Extract the [X, Y] coordinate from the center of the cell holding the provided text.  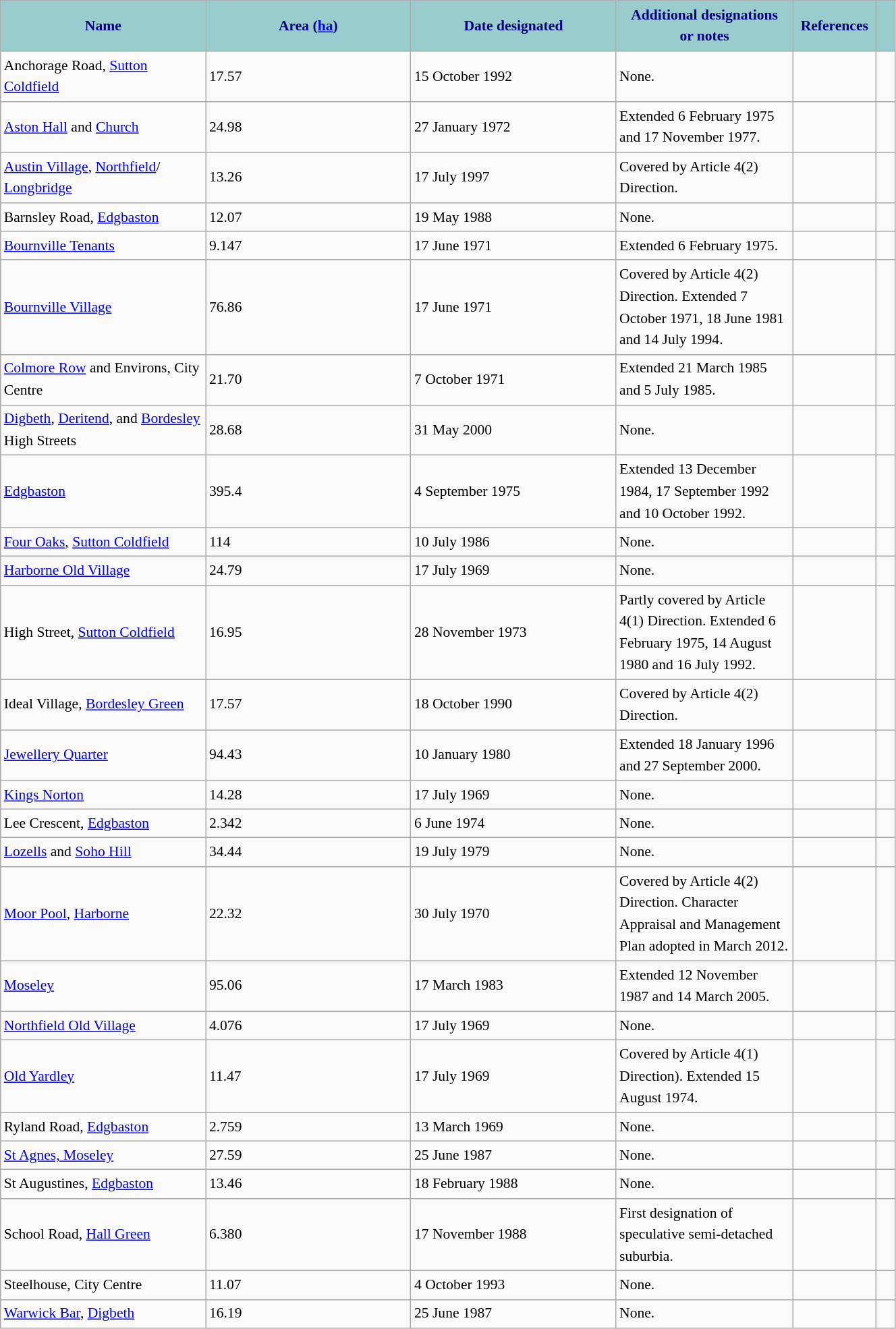
Aston Hall and Church [103, 127]
13.26 [308, 178]
Anchorage Road, Sutton Coldfield [103, 77]
24.98 [308, 127]
Steelhouse, City Centre [103, 1286]
Moor Pool, Harborne [103, 914]
14.28 [308, 795]
High Street, Sutton Coldfield [103, 633]
Covered by Article 4(2) Direction. Character Appraisal and Management Plan adopted in March 2012. [704, 914]
Northfield Old Village [103, 1025]
17 July 1997 [513, 178]
395.4 [308, 491]
Old Yardley [103, 1077]
21.70 [308, 379]
Bournville Village [103, 308]
10 January 1980 [513, 756]
4.076 [308, 1025]
18 February 1988 [513, 1185]
18 October 1990 [513, 704]
Bournville Tenants [103, 246]
School Road, Hall Green [103, 1235]
27 January 1972 [513, 127]
19 May 1988 [513, 217]
15 October 1992 [513, 77]
34.44 [308, 853]
Name [103, 26]
6.380 [308, 1235]
Extended 12 November 1987 and 14 March 2005. [704, 986]
Additional designations or notes [704, 26]
16.95 [308, 633]
First designation of speculative semi-detached suburbia. [704, 1235]
94.43 [308, 756]
Austin Village, Northfield/ Longbridge [103, 178]
Extended 6 February 1975. [704, 246]
Colmore Row and Environs, City Centre [103, 379]
Covered by Article 4(1) Direction). Extended 15 August 1974. [704, 1077]
16.19 [308, 1314]
Date designated [513, 26]
2.342 [308, 824]
Lee Crescent, Edgbaston [103, 824]
19 July 1979 [513, 853]
Covered by Article 4(2) Direction. Extended 7 October 1971, 18 June 1981 and 14 July 1994. [704, 308]
Extended 18 January 1996 and 27 September 2000. [704, 756]
Jewellery Quarter [103, 756]
95.06 [308, 986]
2.759 [308, 1127]
27.59 [308, 1156]
Extended 13 December 1984, 17 September 1992 and 10 October 1992. [704, 491]
Barnsley Road, Edgbaston [103, 217]
17 March 1983 [513, 986]
Harborne Old Village [103, 571]
Moseley [103, 986]
Kings Norton [103, 795]
22.32 [308, 914]
Extended 21 March 1985 and 5 July 1985. [704, 379]
11.47 [308, 1077]
Area (ha) [308, 26]
Warwick Bar, Digbeth [103, 1314]
Ryland Road, Edgbaston [103, 1127]
30 July 1970 [513, 914]
Four Oaks, Sutton Coldfield [103, 542]
4 September 1975 [513, 491]
13 March 1969 [513, 1127]
Lozells and Soho Hill [103, 853]
Ideal Village, Bordesley Green [103, 704]
11.07 [308, 1286]
Digbeth, Deritend, and Bordesley High Streets [103, 430]
6 June 1974 [513, 824]
St Agnes, Moseley [103, 1156]
7 October 1971 [513, 379]
24.79 [308, 571]
17 November 1988 [513, 1235]
76.86 [308, 308]
28.68 [308, 430]
10 July 1986 [513, 542]
Extended 6 February 1975 and 17 November 1977. [704, 127]
114 [308, 542]
4 October 1993 [513, 1286]
Partly covered by Article 4(1) Direction. Extended 6 February 1975, 14 August 1980 and 16 July 1992. [704, 633]
St Augustines, Edgbaston [103, 1185]
Edgbaston [103, 491]
13.46 [308, 1185]
28 November 1973 [513, 633]
12.07 [308, 217]
References [834, 26]
9.147 [308, 246]
31 May 2000 [513, 430]
